Provide the [x, y] coordinate of the cell's center where the given text is located.  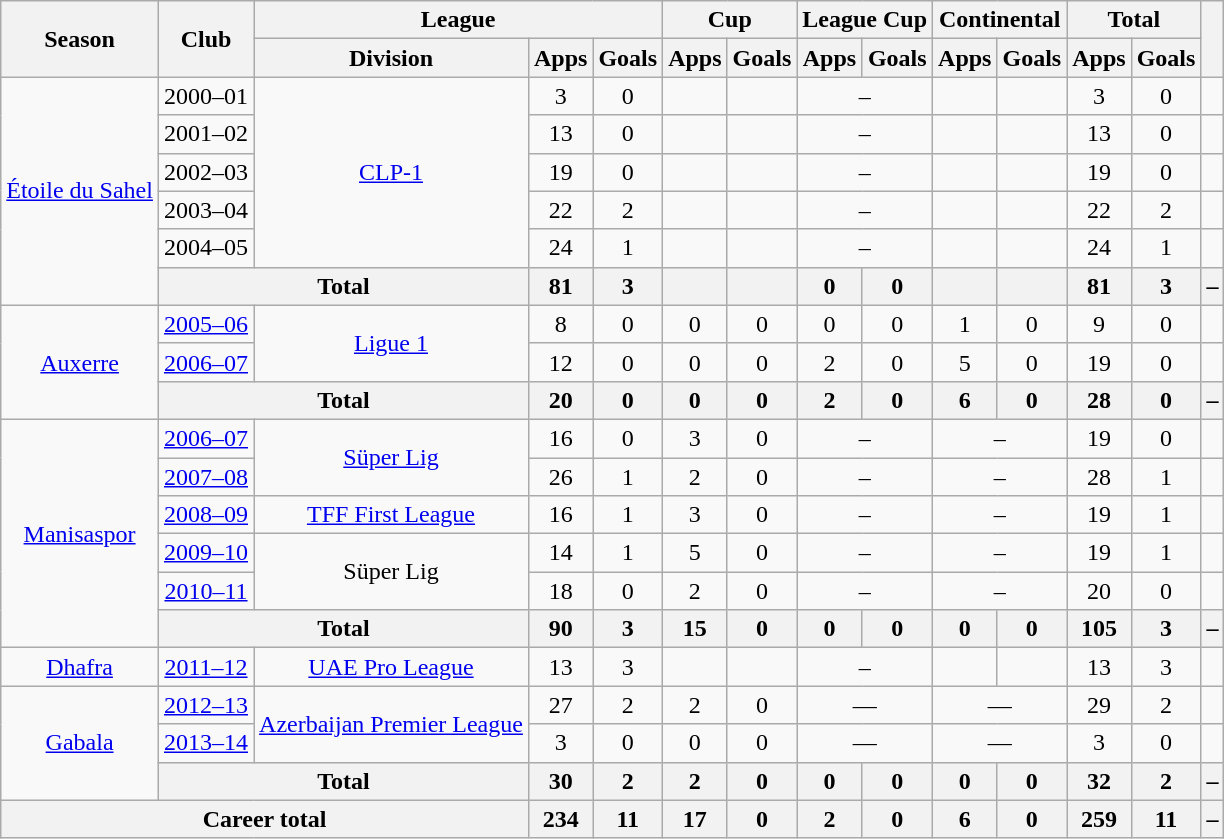
Continental [1000, 20]
105 [1099, 629]
League Cup [865, 20]
259 [1099, 819]
Azerbaijan Premier League [392, 724]
2005–06 [206, 324]
2011–12 [206, 667]
Manisaspor [80, 533]
League [458, 20]
Étoile du Sahel [80, 191]
2010–11 [206, 591]
234 [560, 819]
29 [1099, 705]
17 [695, 819]
27 [560, 705]
CLP-1 [392, 172]
15 [695, 629]
Season [80, 39]
Gabala [80, 743]
2007–08 [206, 477]
Auxerre [80, 362]
14 [560, 553]
2009–10 [206, 553]
18 [560, 591]
2001–02 [206, 134]
Club [206, 39]
8 [560, 324]
2013–14 [206, 743]
2008–09 [206, 515]
30 [560, 781]
2000–01 [206, 96]
2012–13 [206, 705]
Ligue 1 [392, 343]
12 [560, 362]
32 [1099, 781]
2003–04 [206, 210]
2002–03 [206, 172]
9 [1099, 324]
Division [392, 58]
26 [560, 477]
90 [560, 629]
Career total [265, 819]
2004–05 [206, 248]
UAE Pro League [392, 667]
TFF First League [392, 515]
Cup [730, 20]
Dhafra [80, 667]
